Locate the cell with the specified text and output its [x, y] center coordinate. 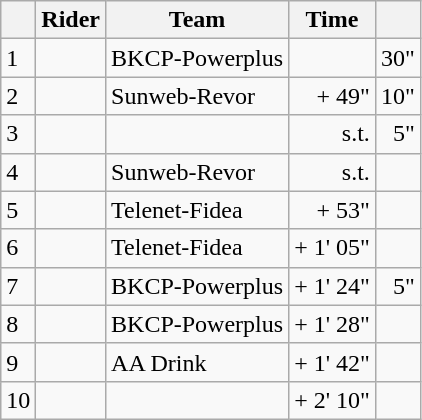
AA Drink [198, 362]
+ 1' 24" [332, 286]
+ 1' 05" [332, 248]
8 [18, 324]
2 [18, 96]
+ 1' 42" [332, 362]
+ 49" [332, 96]
9 [18, 362]
5 [18, 210]
+ 1' 28" [332, 324]
10" [398, 96]
4 [18, 172]
3 [18, 134]
10 [18, 400]
30" [398, 58]
6 [18, 248]
Rider [71, 20]
+ 2' 10" [332, 400]
1 [18, 58]
Team [198, 20]
+ 53" [332, 210]
7 [18, 286]
Time [332, 20]
